Extract the (X, Y) coordinate from the center of the cell holding the provided text.  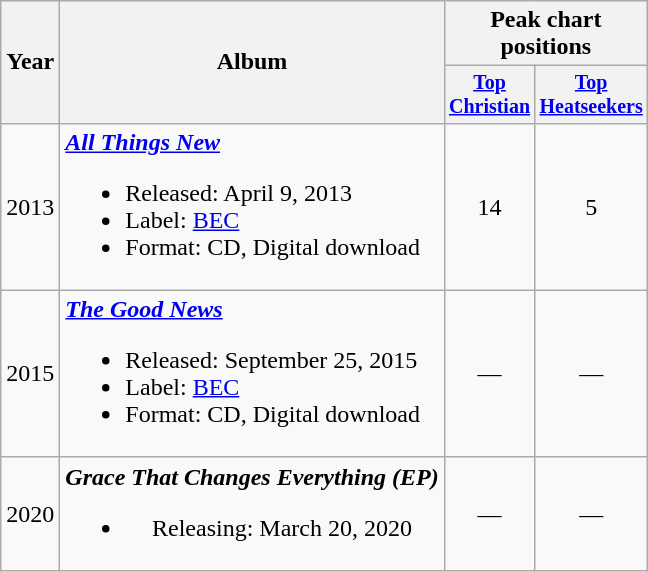
The Good NewsReleased: September 25, 2015Label: BECFormat: CD, Digital download (252, 374)
2013 (30, 206)
All Things NewReleased: April 9, 2013Label: BECFormat: CD, Digital download (252, 206)
Peak chart positions (546, 34)
Album (252, 62)
TopHeatseekers (592, 94)
Grace That Changes Everything (EP)Releasing: March 20, 2020 (252, 514)
5 (592, 206)
2020 (30, 514)
Year (30, 62)
2015 (30, 374)
14 (490, 206)
TopChristian (490, 94)
